Find where the given text appears and provide that cell's center as [x, y] coordinate. 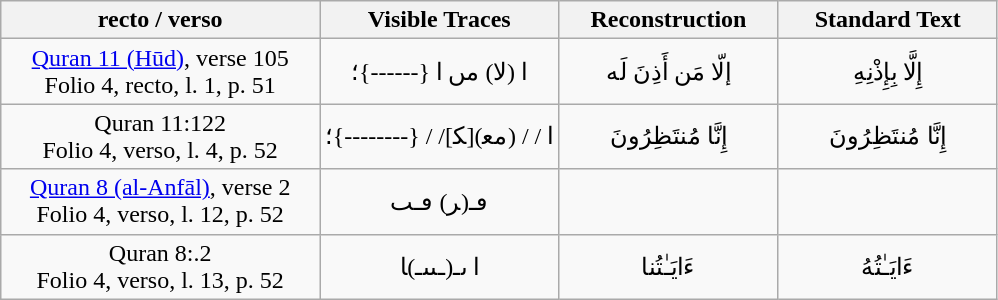
ڡـ(ﺮ) ٯـٮ [440, 202]
ا ٮـ(ـٮٮـ)ﺎ [440, 266]
Quran 11 (Hūd), verse 105 Folio 4, recto, l. 1, p. 51 [160, 72]
Visible Traces [440, 20]
ا / / (ﻣﻌ)[ﮑ]/ / {--------}؛ [440, 136]
إِلَّا بِإِذْنِهِ [888, 72]
Standard Text [888, 20]
إلّا مَن أَذِنَ لَه [668, 72]
Quran 8 (al-Anfāl), verse 2 Folio 4, verso, l. 12, p. 52 [160, 202]
ءَايَـٰتُنا [668, 266]
ءَايَـٰتُهُ [888, 266]
Reconstruction [668, 20]
ا (لا) مں ا {------}؛ [440, 72]
Quran 8:.2 Folio 4, verso, l. 13, p. 52 [160, 266]
Quran 11:122 Folio 4, verso, l. 4, p. 52 [160, 136]
recto / verso [160, 20]
